Capture the cell that displays the provided text and extract its [x, y] central coordinate. 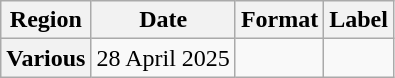
Region [46, 20]
Label [359, 20]
Format [279, 20]
Various [46, 58]
28 April 2025 [163, 58]
Date [163, 20]
